Return the (X, Y) coordinate for the center point of the cell that contains the specified text.  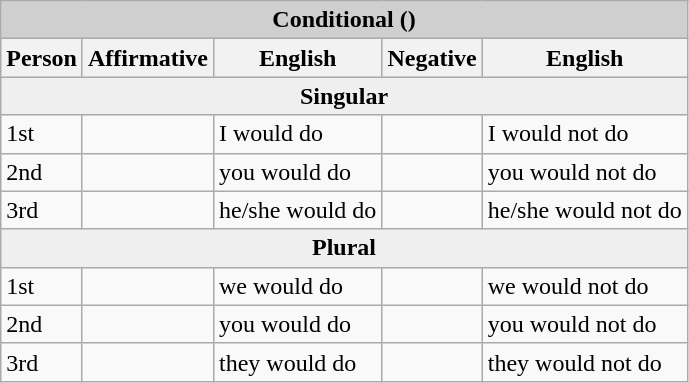
they would not do (584, 362)
Negative (432, 58)
Person (42, 58)
Plural (344, 248)
Singular (344, 96)
he/she would not do (584, 210)
I would do (297, 134)
he/she would do (297, 210)
we would do (297, 286)
I would not do (584, 134)
we would not do (584, 286)
Conditional () (344, 20)
they would do (297, 362)
Affirmative (148, 58)
